Determine the [X, Y] coordinate at the center of the cell enclosing the given text.  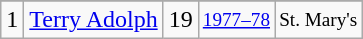
19 [180, 20]
St. Mary's [318, 20]
1977–78 [236, 20]
Terry Adolph [94, 20]
1 [12, 20]
